Provide the (x, y) coordinate of the cell's center where the given text is located.  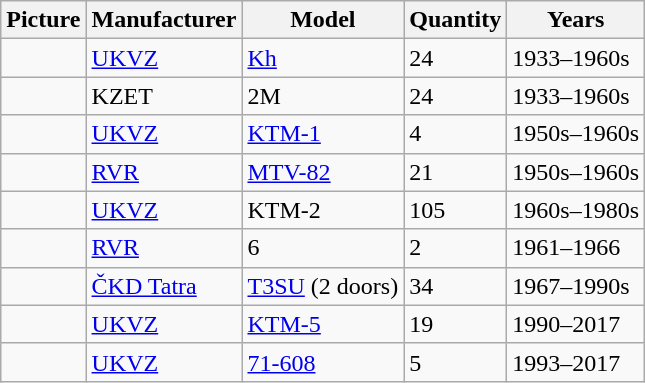
1967–1990s (576, 286)
ČKD Tatra (164, 286)
KTM-2 (323, 210)
Picture (44, 20)
MTV-82 (323, 172)
KTM-5 (323, 324)
34 (456, 286)
KZET (164, 96)
Manufacturer (164, 20)
19 (456, 324)
Quantity (456, 20)
71-608 (323, 362)
1961–1966 (576, 248)
6 (323, 248)
KTM-1 (323, 134)
Kh (323, 58)
Years (576, 20)
2 (456, 248)
1993–2017 (576, 362)
21 (456, 172)
2M (323, 96)
1990–2017 (576, 324)
Model (323, 20)
105 (456, 210)
4 (456, 134)
1960s–1980s (576, 210)
T3SU (2 doors) (323, 286)
5 (456, 362)
